Determine the (x, y) coordinate at the center of the cell enclosing the given text.  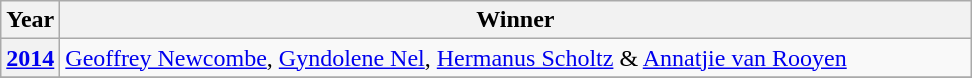
2014 (30, 58)
Winner (516, 20)
Year (30, 20)
Geoffrey Newcombe, Gyndolene Nel, Hermanus Scholtz & Annatjie van Rooyen (516, 58)
